Scan for the cell matching the given text and deliver its (X, Y) coordinate at center. 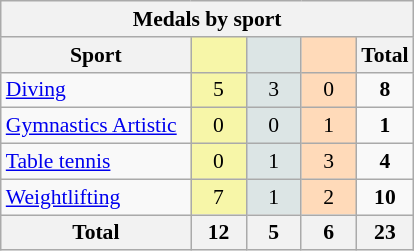
2 (328, 197)
Table tennis (96, 162)
Gymnastics Artistic (96, 126)
6 (328, 233)
8 (384, 90)
10 (384, 197)
7 (218, 197)
Sport (96, 55)
23 (384, 233)
Weightlifting (96, 197)
Medals by sport (208, 19)
12 (218, 233)
Diving (96, 90)
4 (384, 162)
